Return (x, y) of the center of cell containing provided text 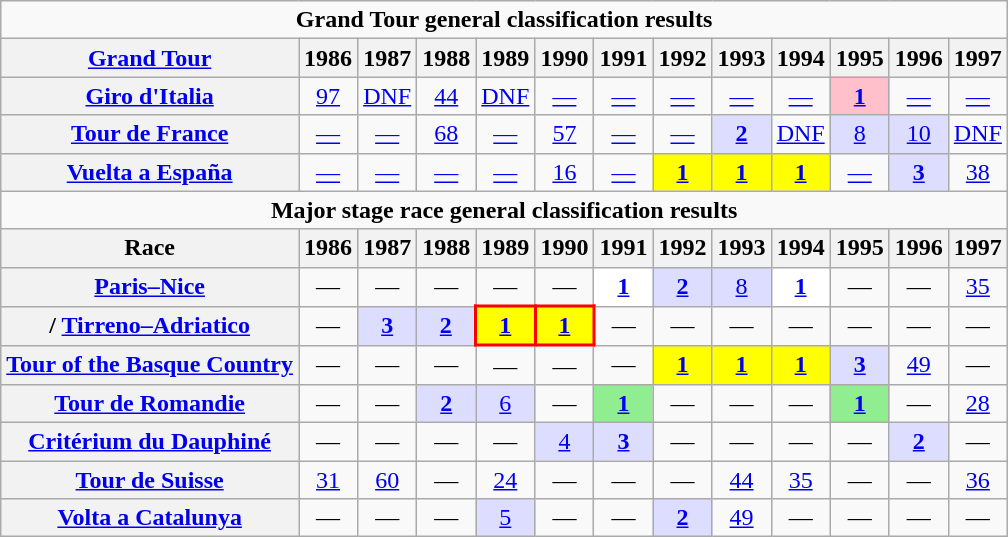
Giro d'Italia (150, 96)
Critérium du Dauphiné (150, 441)
Paris–Nice (150, 286)
6 (506, 403)
16 (564, 172)
36 (978, 479)
57 (564, 134)
28 (978, 403)
/ Tirreno–Adriatico (150, 326)
5 (506, 518)
Grand Tour (150, 58)
Race (150, 248)
10 (918, 134)
4 (564, 441)
Tour de Romandie (150, 403)
Major stage race general classification results (504, 210)
24 (506, 479)
Volta a Catalunya (150, 518)
Tour of the Basque Country (150, 366)
60 (388, 479)
68 (446, 134)
Tour de Suisse (150, 479)
Vuelta a España (150, 172)
38 (978, 172)
Tour de France (150, 134)
Grand Tour general classification results (504, 20)
97 (328, 96)
31 (328, 479)
